For the text-containing cell, return its midpoint in (X, Y) coordinate format. 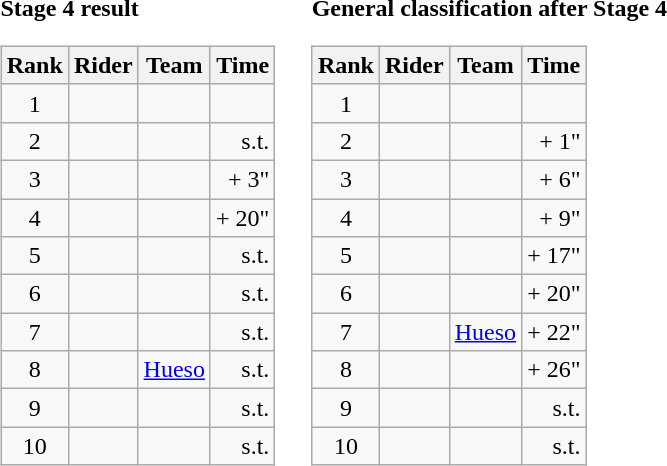
+ 9" (554, 217)
+ 6" (554, 179)
+ 1" (554, 141)
+ 22" (554, 332)
+ 26" (554, 370)
+ 3" (242, 179)
+ 17" (554, 256)
